From the cell containing the given text, extract its center point as [X, Y] coordinate. 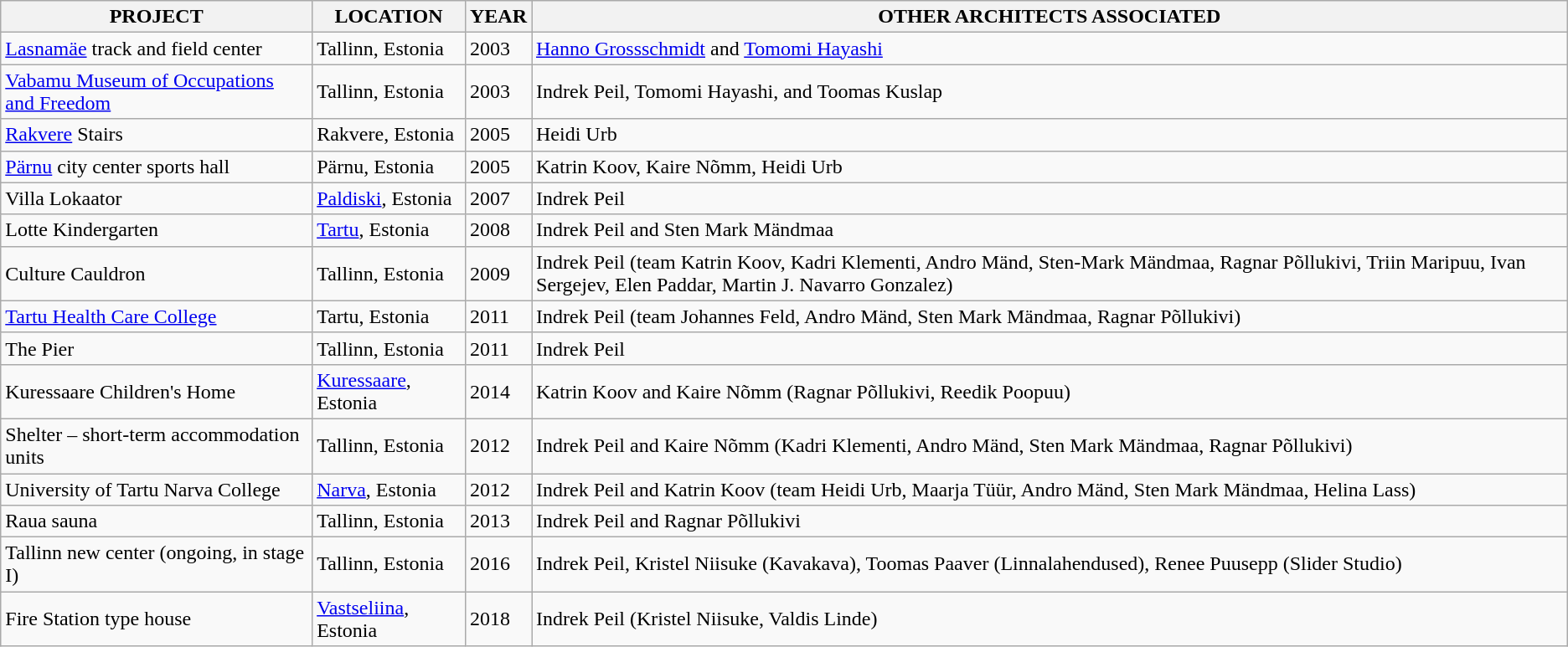
Rakvere Stairs [157, 135]
Hanno Grossschmidt and Tomomi Hayashi [1049, 49]
Lotte Kindergarten [157, 230]
Katrin Koov, Kaire Nõmm, Heidi Urb [1049, 167]
Heidi Urb [1049, 135]
Tartu Health Care College [157, 316]
YEAR [498, 17]
2008 [498, 230]
Pärnu, Estonia [389, 167]
Indrek Peil and Katrin Koov (team Heidi Urb, Maarja Tüür, Andro Mänd, Sten Mark Mändmaa, Helina Lass) [1049, 490]
Indrek Peil, Kristel Niisuke (Kavakava), Toomas Paaver (Linnalahendused), Renee Puusepp (Slider Studio) [1049, 564]
Indrek Peil, Tomomi Hayashi, and Toomas Kuslap [1049, 92]
2016 [498, 564]
Rakvere, Estonia [389, 135]
Lasnamäe track and field center [157, 49]
Villa Lokaator [157, 198]
Indrek Peil (Kristel Niisuke, Valdis Linde) [1049, 619]
2014 [498, 392]
Kuressaare Children's Home [157, 392]
Kuressaare, Estonia [389, 392]
2007 [498, 198]
Indrek Peil and Kaire Nõmm (Kadri Klementi, Andro Mänd, Sten Mark Mändmaa, Ragnar Põllukivi) [1049, 445]
The Pier [157, 348]
2018 [498, 619]
Pärnu city center sports hall [157, 167]
OTHER ARCHITECTS ASSOCIATED [1049, 17]
2013 [498, 521]
Katrin Koov and Kaire Nõmm (Ragnar Põllukivi, Reedik Poopuu) [1049, 392]
Indrek Peil and Ragnar Põllukivi [1049, 521]
University of Tartu Narva College [157, 490]
Fire Station type house [157, 619]
Raua sauna [157, 521]
Indrek Peil and Sten Mark Mändmaa [1049, 230]
Culture Cauldron [157, 273]
PROJECT [157, 17]
Tallinn new center (ongoing, in stage I) [157, 564]
Shelter – short-term accommodation units [157, 445]
Vastseliina, Estonia [389, 619]
2009 [498, 273]
LOCATION [389, 17]
Narva, Estonia [389, 490]
Indrek Peil (team Johannes Feld, Andro Mänd, Sten Mark Mändmaa, Ragnar Põllukivi) [1049, 316]
Paldiski, Estonia [389, 198]
Vabamu Museum of Occupations and Freedom [157, 92]
